Return [x, y] of the center of cell containing provided text 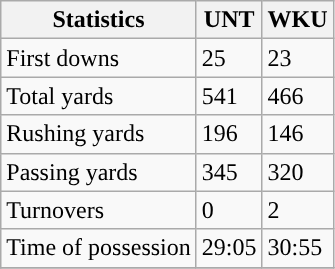
Turnovers [99, 210]
Total yards [99, 96]
146 [298, 134]
541 [229, 96]
First downs [99, 58]
320 [298, 172]
30:55 [298, 248]
UNT [229, 20]
2 [298, 210]
Time of possession [99, 248]
Statistics [99, 20]
25 [229, 58]
29:05 [229, 248]
Rushing yards [99, 134]
0 [229, 210]
Passing yards [99, 172]
466 [298, 96]
345 [229, 172]
23 [298, 58]
WKU [298, 20]
196 [229, 134]
